Find where the given text appears and provide that cell's center as [X, Y] coordinate. 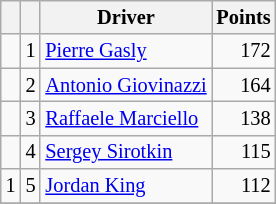
115 [244, 152]
4 [31, 152]
Sergey Sirotkin [126, 152]
5 [31, 186]
3 [31, 118]
Antonio Giovinazzi [126, 85]
138 [244, 118]
172 [244, 51]
164 [244, 85]
Driver [126, 17]
Pierre Gasly [126, 51]
Raffaele Marciello [126, 118]
Jordan King [126, 186]
Points [244, 17]
112 [244, 186]
2 [31, 85]
